Output the [x, y] coordinate of the center of the cell containing the given text.  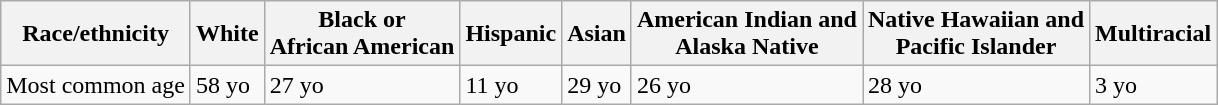
Most common age [96, 85]
Black orAfrican American [362, 34]
26 yo [746, 85]
29 yo [597, 85]
11 yo [511, 85]
American Indian andAlaska Native [746, 34]
58 yo [227, 85]
3 yo [1154, 85]
Multiracial [1154, 34]
28 yo [976, 85]
27 yo [362, 85]
Race/ethnicity [96, 34]
Hispanic [511, 34]
Asian [597, 34]
White [227, 34]
Native Hawaiian andPacific Islander [976, 34]
